For the text-containing cell, return its midpoint in [X, Y] coordinate format. 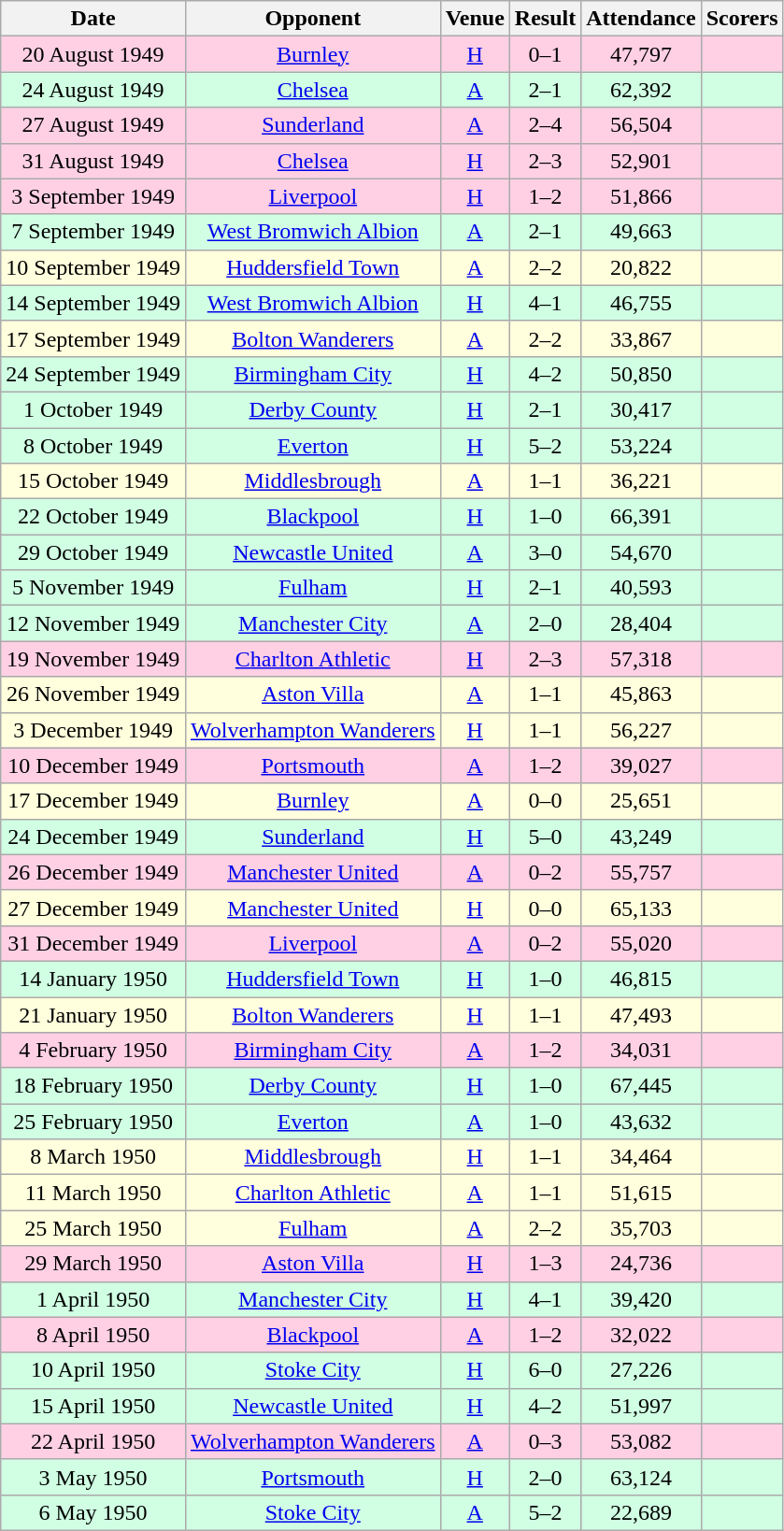
3 September 1949 [93, 196]
46,755 [641, 303]
8 April 1950 [93, 1335]
36,221 [641, 481]
0–1 [545, 54]
Opponent [312, 19]
15 April 1950 [93, 1406]
52,901 [641, 161]
47,797 [641, 54]
50,850 [641, 374]
27 December 1949 [93, 908]
51,615 [641, 1193]
47,493 [641, 1014]
57,318 [641, 659]
31 August 1949 [93, 161]
24,736 [641, 1264]
1 April 1950 [93, 1299]
8 October 1949 [93, 446]
28,404 [641, 623]
15 October 1949 [93, 481]
65,133 [641, 908]
29 March 1950 [93, 1264]
56,504 [641, 125]
51,997 [641, 1406]
35,703 [641, 1228]
12 November 1949 [93, 623]
34,031 [641, 1051]
6–0 [545, 1370]
27,226 [641, 1370]
66,391 [641, 517]
67,445 [641, 1086]
19 November 1949 [93, 659]
2–4 [545, 125]
32,022 [641, 1335]
17 December 1949 [93, 801]
55,757 [641, 872]
14 September 1949 [93, 303]
27 August 1949 [93, 125]
51,866 [641, 196]
24 August 1949 [93, 90]
56,227 [641, 730]
26 December 1949 [93, 872]
33,867 [641, 338]
11 March 1950 [93, 1193]
Result [545, 19]
1–3 [545, 1264]
20,822 [641, 267]
14 January 1950 [93, 979]
63,124 [641, 1477]
53,224 [641, 446]
3 December 1949 [93, 730]
0–3 [545, 1441]
31 December 1949 [93, 943]
Scorers [742, 19]
43,632 [641, 1122]
29 October 1949 [93, 552]
46,815 [641, 979]
39,420 [641, 1299]
43,249 [641, 837]
20 August 1949 [93, 54]
62,392 [641, 90]
Attendance [641, 19]
6 May 1950 [93, 1512]
Date [93, 19]
1 October 1949 [93, 409]
53,082 [641, 1441]
5 November 1949 [93, 588]
10 April 1950 [93, 1370]
18 February 1950 [93, 1086]
Venue [475, 19]
4 February 1950 [93, 1051]
22 October 1949 [93, 517]
10 December 1949 [93, 765]
8 March 1950 [93, 1157]
40,593 [641, 588]
25 March 1950 [93, 1228]
25,651 [641, 801]
3 May 1950 [93, 1477]
17 September 1949 [93, 338]
34,464 [641, 1157]
25 February 1950 [93, 1122]
22,689 [641, 1512]
24 December 1949 [93, 837]
3–0 [545, 552]
10 September 1949 [93, 267]
7 September 1949 [93, 232]
45,863 [641, 694]
55,020 [641, 943]
22 April 1950 [93, 1441]
21 January 1950 [93, 1014]
54,670 [641, 552]
26 November 1949 [93, 694]
39,027 [641, 765]
5–0 [545, 837]
30,417 [641, 409]
24 September 1949 [93, 374]
49,663 [641, 232]
